Determine the [X, Y] coordinate at the center of the cell enclosing the given text.  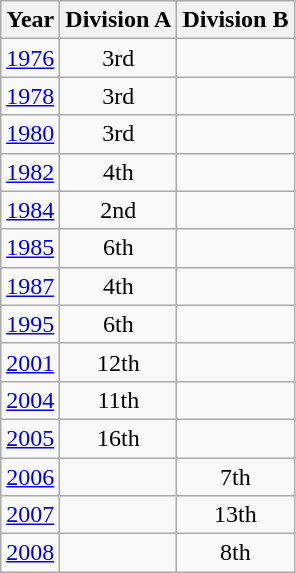
13th [236, 515]
1995 [30, 324]
Year [30, 20]
1987 [30, 286]
2nd [118, 210]
2007 [30, 515]
Division A [118, 20]
Division B [236, 20]
1978 [30, 96]
1984 [30, 210]
2005 [30, 438]
7th [236, 477]
1982 [30, 172]
16th [118, 438]
1985 [30, 248]
2001 [30, 362]
2008 [30, 553]
2006 [30, 477]
8th [236, 553]
11th [118, 400]
1976 [30, 58]
2004 [30, 400]
12th [118, 362]
1980 [30, 134]
